Identify which cell holds the provided text, then report its (x, y) central coordinate. 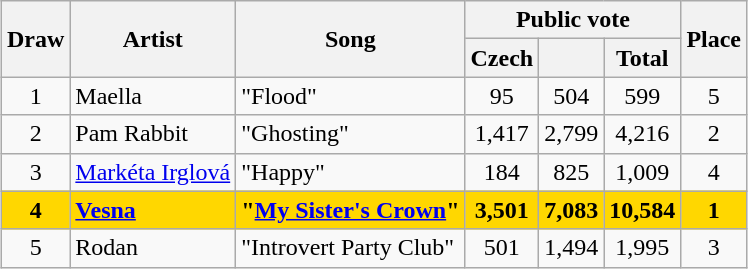
Artist (153, 39)
Total (642, 58)
Public vote (573, 20)
Draw (35, 39)
Czech (502, 58)
Place (714, 39)
4,216 (642, 134)
10,584 (642, 210)
Vesna (153, 210)
"Happy" (350, 172)
1,995 (642, 248)
"Introvert Party Club" (350, 248)
"My Sister's Crown" (350, 210)
504 (572, 96)
1,009 (642, 172)
Pam Rabbit (153, 134)
1,417 (502, 134)
Rodan (153, 248)
"Flood" (350, 96)
Markéta Irglová (153, 172)
501 (502, 248)
95 (502, 96)
1,494 (572, 248)
Song (350, 39)
2,799 (572, 134)
"Ghosting" (350, 134)
825 (572, 172)
3,501 (502, 210)
7,083 (572, 210)
Maella (153, 96)
599 (642, 96)
184 (502, 172)
